Capture the cell that displays the provided text and extract its (x, y) central coordinate. 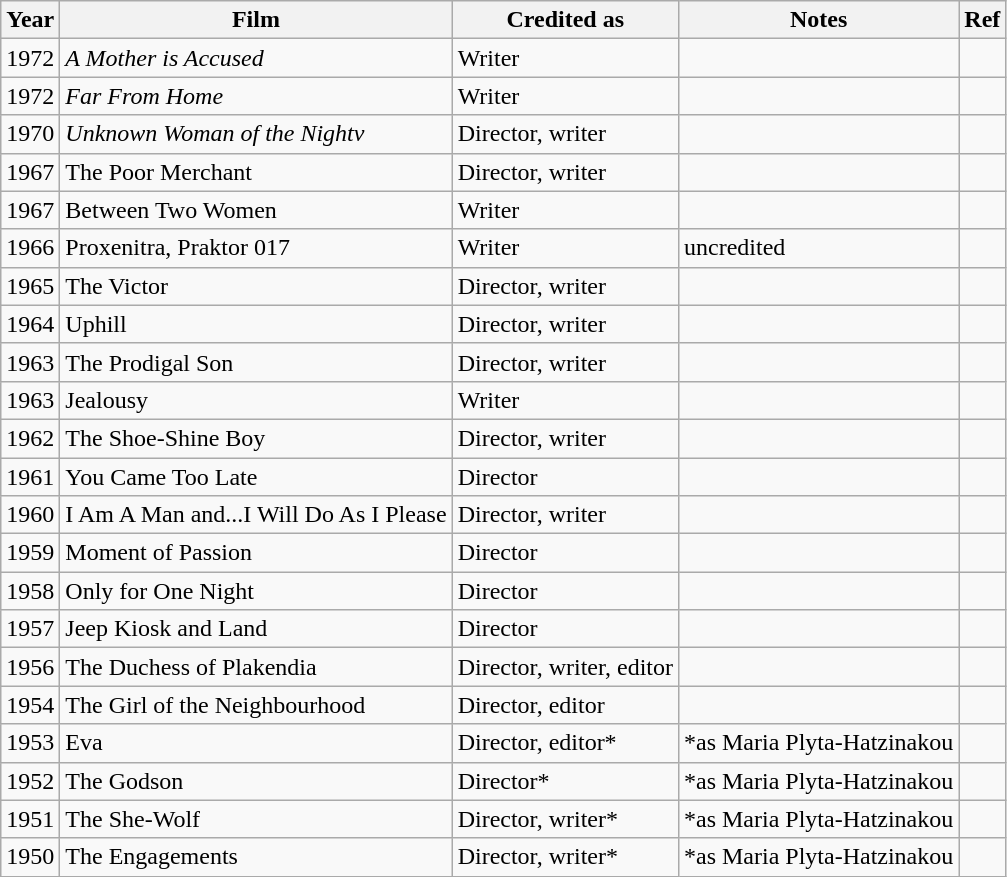
1959 (30, 553)
The Engagements (256, 857)
1970 (30, 134)
Film (256, 20)
Credited as (565, 20)
Ref (982, 20)
Director, writer, editor (565, 667)
The Duchess of Plakendia (256, 667)
Jealousy (256, 400)
The She-Wolf (256, 819)
Jeep Kiosk and Land (256, 629)
You Came Too Late (256, 477)
A Mother is Accused (256, 58)
Director, editor (565, 705)
Proxenitra, Praktor 017 (256, 248)
Director* (565, 781)
1950 (30, 857)
Between Two Women (256, 210)
Notes (818, 20)
The Godson (256, 781)
1962 (30, 438)
The Shoe-Shine Boy (256, 438)
1965 (30, 286)
Uphill (256, 324)
1960 (30, 515)
Moment of Passion (256, 553)
Director, editor* (565, 743)
1954 (30, 705)
The Poor Merchant (256, 172)
1957 (30, 629)
Far From Home (256, 96)
1966 (30, 248)
uncredited (818, 248)
1958 (30, 591)
The Girl of the Neighbourhood (256, 705)
I Am A Man and...I Will Do As I Please (256, 515)
Unknown Woman of the Nightv (256, 134)
Year (30, 20)
1952 (30, 781)
Only for One Night (256, 591)
The Victor (256, 286)
1961 (30, 477)
1951 (30, 819)
1956 (30, 667)
The Prodigal Son (256, 362)
1953 (30, 743)
Eva (256, 743)
1964 (30, 324)
